Provide the (x, y) coordinate of the cell's center where the given text is located.  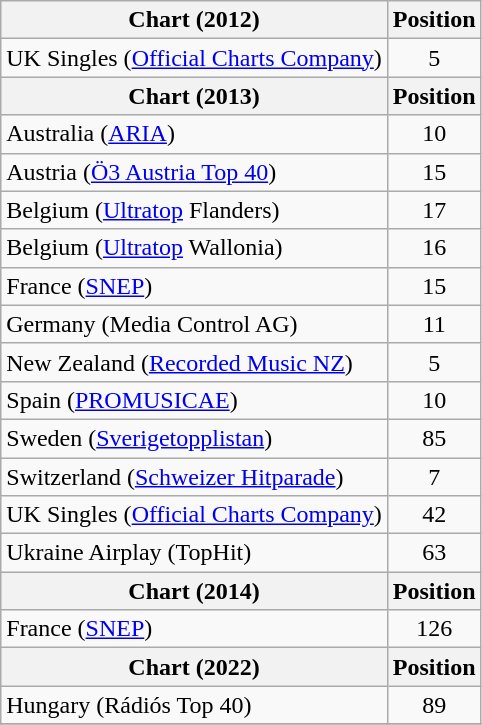
Switzerland (Schweizer Hitparade) (194, 477)
Chart (2012) (194, 20)
Hungary (Rádiós Top 40) (194, 705)
Australia (ARIA) (194, 134)
89 (434, 705)
11 (434, 324)
42 (434, 515)
16 (434, 248)
126 (434, 629)
7 (434, 477)
Belgium (Ultratop Flanders) (194, 210)
Austria (Ö3 Austria Top 40) (194, 172)
Germany (Media Control AG) (194, 324)
Chart (2014) (194, 591)
63 (434, 553)
Belgium (Ultratop Wallonia) (194, 248)
Chart (2022) (194, 667)
Sweden (Sverigetopplistan) (194, 438)
Spain (PROMUSICAE) (194, 400)
Ukraine Airplay (TopHit) (194, 553)
85 (434, 438)
New Zealand (Recorded Music NZ) (194, 362)
Chart (2013) (194, 96)
17 (434, 210)
